From the cell containing the given text, extract its center point as (X, Y) coordinate. 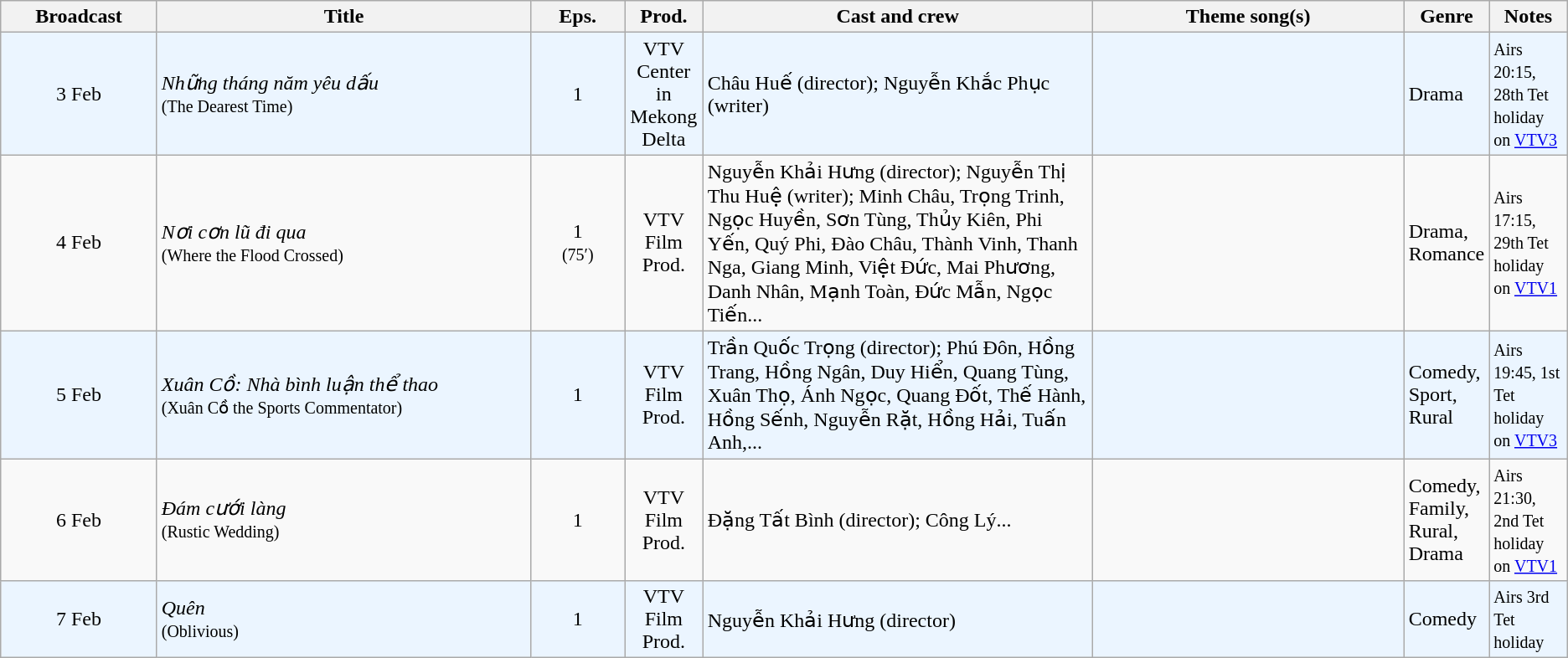
Nơi cơn lũ đi qua (Where the Flood Crossed) (343, 243)
Drama (1447, 94)
Xuân Cồ: Nhà bình luận thể thao (Xuân Cồ the Sports Commentator) (343, 394)
Airs 17:15, 29th Tet holiday on VTV1 (1528, 243)
Đặng Tất Bình (director); Công Lý... (898, 520)
Broadcast (79, 17)
Quên (Oblivious) (343, 619)
Airs 21:30, 2nd Tet holiday on VTV1 (1528, 520)
Genre (1447, 17)
Đám cưới làng (Rustic Wedding) (343, 520)
5 Feb (79, 394)
Theme song(s) (1248, 17)
VTV Center in Mekong Delta (663, 94)
Nguyễn Khải Hưng (director) (898, 619)
Notes (1528, 17)
Cast and crew (898, 17)
3 Feb (79, 94)
Những tháng năm yêu dấu (The Dearest Time) (343, 94)
Airs 3rd Tet holiday (1528, 619)
Comedy, Sport, Rural (1447, 394)
4 Feb (79, 243)
Title (343, 17)
Airs 19:45, 1st Tet holiday on VTV3 (1528, 394)
Comedy (1447, 619)
Comedy, Family, Rural, Drama (1447, 520)
Eps. (578, 17)
Airs 20:15, 28th Tet holiday on VTV3 (1528, 94)
Prod. (663, 17)
Drama, Romance (1447, 243)
6 Feb (79, 520)
7 Feb (79, 619)
Châu Huế (director); Nguyễn Khắc Phục (writer) (898, 94)
1(75′) (578, 243)
